Scan for the cell matching the given text and deliver its [x, y] coordinate at center. 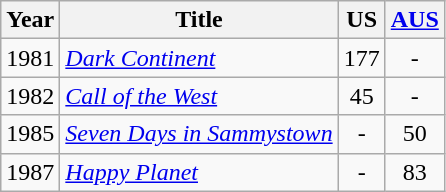
Dark Continent [199, 58]
1987 [30, 172]
83 [414, 172]
Happy Planet [199, 172]
Title [199, 20]
1982 [30, 96]
177 [362, 58]
Seven Days in Sammystown [199, 134]
US [362, 20]
45 [362, 96]
Call of the West [199, 96]
50 [414, 134]
1981 [30, 58]
Year [30, 20]
AUS [414, 20]
1985 [30, 134]
